Determine the [x, y] coordinate at the center of the cell enclosing the given text.  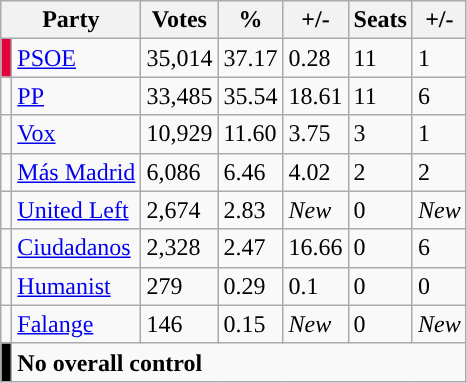
Seats [380, 20]
279 [180, 286]
18.61 [316, 96]
11.60 [250, 134]
Party [71, 20]
3.75 [316, 134]
146 [180, 324]
% [250, 20]
35,014 [180, 58]
0.29 [250, 286]
Ciudadanos [76, 248]
0.28 [316, 58]
Más Madrid [76, 172]
PP [76, 96]
2,674 [180, 210]
Vox [76, 134]
37.17 [250, 58]
0.1 [316, 286]
PSOE [76, 58]
6,086 [180, 172]
2.47 [250, 248]
6.46 [250, 172]
Humanist [76, 286]
2.83 [250, 210]
3 [380, 134]
35.54 [250, 96]
No overall control [239, 362]
2,328 [180, 248]
Falange [76, 324]
United Left [76, 210]
0.15 [250, 324]
16.66 [316, 248]
33,485 [180, 96]
4.02 [316, 172]
10,929 [180, 134]
Votes [180, 20]
